Capture the cell that displays the provided text and extract its [x, y] central coordinate. 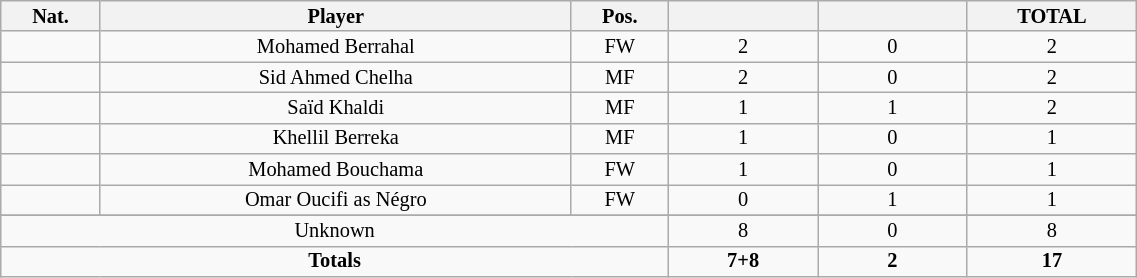
Totals [335, 262]
7+8 [742, 262]
Mohamed Bouchama [336, 170]
Player [336, 16]
Unknown [335, 230]
TOTAL [1052, 16]
Omar Oucifi as Négro [336, 200]
Mohamed Berrahal [336, 46]
Nat. [51, 16]
Pos. [620, 16]
Khellil Berreka [336, 138]
Sid Ahmed Chelha [336, 78]
17 [1052, 262]
Saïd Khaldi [336, 108]
